Extract the (X, Y) coordinate from the center of the cell holding the provided text.  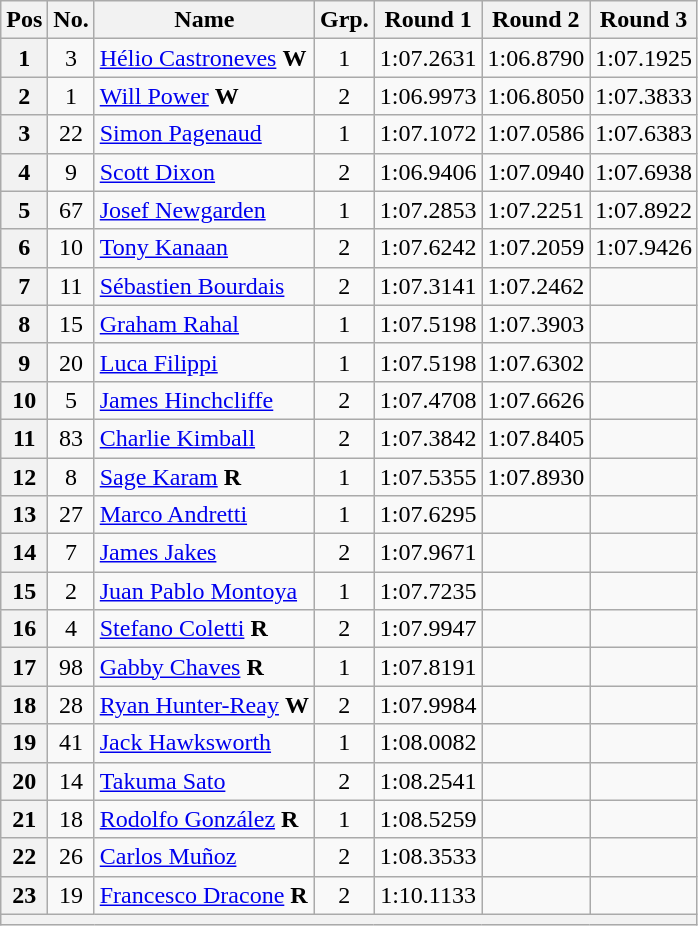
1:07.9984 (428, 705)
Tony Kanaan (204, 248)
41 (71, 743)
Round 1 (428, 20)
1:07.3842 (428, 438)
67 (71, 210)
1:06.9973 (428, 96)
27 (71, 515)
1:07.4708 (428, 400)
1:07.0586 (536, 134)
1:07.5355 (428, 477)
17 (24, 667)
Grp. (344, 20)
Hélio Castroneves W (204, 58)
1:07.6295 (428, 515)
23 (24, 895)
1:07.6302 (536, 362)
21 (24, 819)
James Hinchcliffe (204, 400)
98 (71, 667)
1:07.7235 (428, 591)
1:07.2462 (536, 286)
Ryan Hunter-Reay W (204, 705)
1:07.2853 (428, 210)
Sébastien Bourdais (204, 286)
1:07.2251 (536, 210)
1:07.2059 (536, 248)
1:07.1072 (428, 134)
1:08.3533 (428, 857)
1:07.6242 (428, 248)
1:07.6383 (644, 134)
28 (71, 705)
Charlie Kimball (204, 438)
Francesco Dracone R (204, 895)
Carlos Muñoz (204, 857)
Scott Dixon (204, 172)
1:07.9426 (644, 248)
13 (24, 515)
1:07.9671 (428, 553)
1:07.6626 (536, 400)
1:06.9406 (428, 172)
Josef Newgarden (204, 210)
Luca Filippi (204, 362)
1:07.1925 (644, 58)
1:07.8930 (536, 477)
Takuma Sato (204, 781)
1:08.0082 (428, 743)
1:10.1133 (428, 895)
1:07.9947 (428, 629)
1:07.3833 (644, 96)
Pos (24, 20)
1:07.3141 (428, 286)
Jack Hawksworth (204, 743)
No. (71, 20)
83 (71, 438)
1:07.8191 (428, 667)
1:06.8050 (536, 96)
Rodolfo González R (204, 819)
1:06.8790 (536, 58)
26 (71, 857)
1:07.0940 (536, 172)
Graham Rahal (204, 324)
Round 3 (644, 20)
James Jakes (204, 553)
1:07.2631 (428, 58)
Round 2 (536, 20)
1:08.2541 (428, 781)
12 (24, 477)
Gabby Chaves R (204, 667)
Name (204, 20)
1:07.6938 (644, 172)
Juan Pablo Montoya (204, 591)
Sage Karam R (204, 477)
1:07.3903 (536, 324)
6 (24, 248)
Stefano Coletti R (204, 629)
Marco Andretti (204, 515)
1:07.8405 (536, 438)
Will Power W (204, 96)
1:08.5259 (428, 819)
16 (24, 629)
1:07.8922 (644, 210)
Simon Pagenaud (204, 134)
